Capture the cell that displays the provided text and extract its [X, Y] central coordinate. 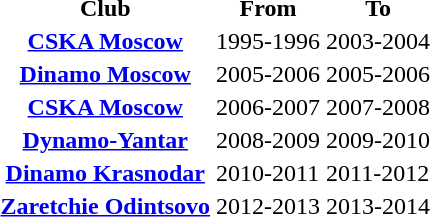
1995-1996 [268, 41]
2010-2011 [268, 173]
2006-2007 [268, 107]
2008-2009 [268, 140]
2005-2006 [268, 74]
